Determine the [x, y] coordinate at the center of the cell enclosing the given text.  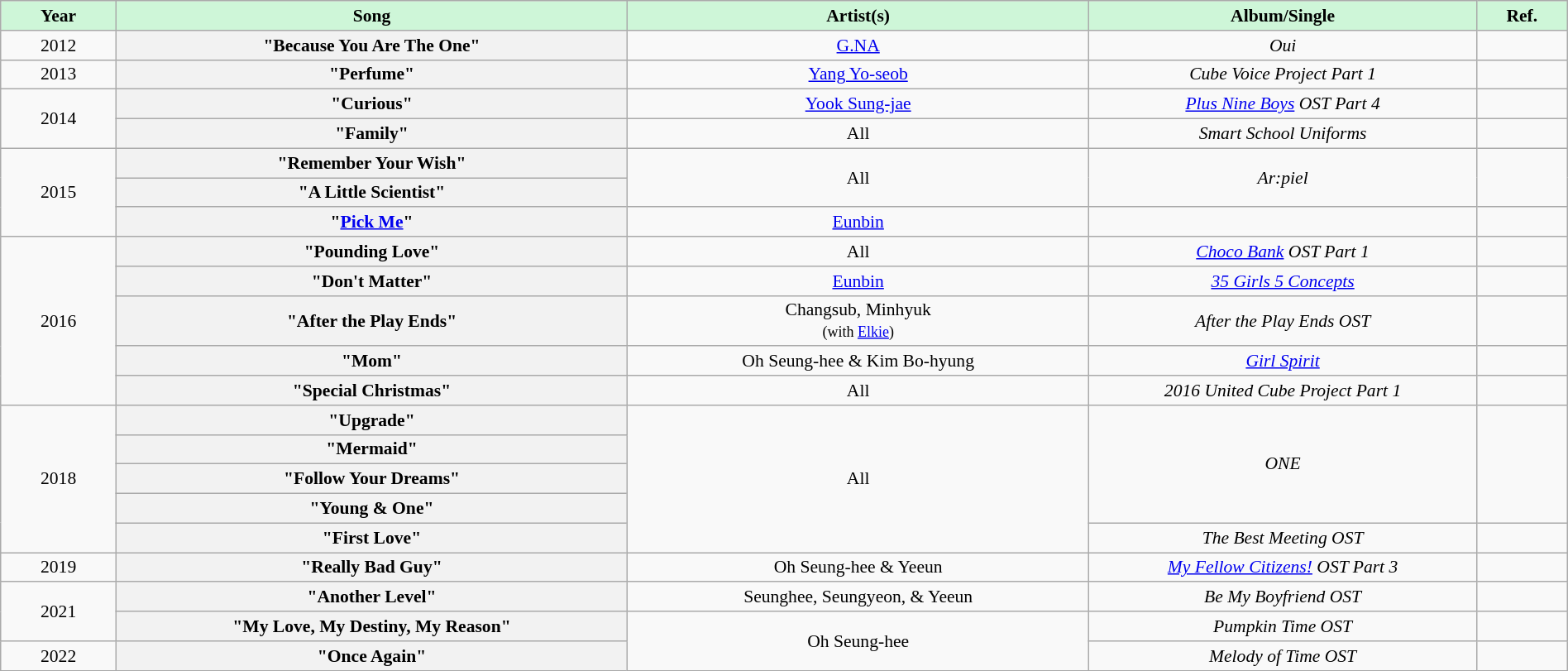
"Special Christmas" [371, 391]
Album/Single [1284, 16]
Oh Seung-hee & Kim Bo-hyung [858, 361]
"Family" [371, 133]
"Remember Your Wish" [371, 163]
"After the Play Ends" [371, 321]
After the Play Ends OST [1284, 321]
Cube Voice Project Part 1 [1284, 74]
Year [59, 16]
2014 [59, 119]
Girl Spirit [1284, 361]
"Really Bad Guy" [371, 568]
My Fellow Citizens! OST Part 3 [1284, 568]
Ref. [1522, 16]
2015 [59, 192]
Oh Seung-hee & Yeeun [858, 568]
"Perfume" [371, 74]
"Curious" [371, 104]
G.NA [858, 45]
"Another Level" [371, 597]
ONE [1284, 463]
"First Love" [371, 538]
2019 [59, 568]
"Mermaid" [371, 449]
35 Girls 5 Concepts [1284, 280]
2016 United Cube Project Part 1 [1284, 391]
Melody of Time OST [1284, 655]
Smart School Uniforms [1284, 133]
Be My Boyfriend OST [1284, 597]
Yang Yo-seob [858, 74]
"Pounding Love" [371, 252]
"Pick Me" [371, 222]
2018 [59, 478]
2012 [59, 45]
"Because You Are The One" [371, 45]
"Follow Your Dreams" [371, 479]
Choco Bank OST Part 1 [1284, 252]
Artist(s) [858, 16]
"Once Again" [371, 655]
2016 [59, 321]
Oh Seung-hee [858, 640]
"Young & One" [371, 508]
2022 [59, 655]
Ar:piel [1284, 177]
Yook Sung-jae [858, 104]
Plus Nine Boys OST Part 4 [1284, 104]
2013 [59, 74]
Song [371, 16]
"Upgrade" [371, 419]
"My Love, My Destiny, My Reason" [371, 626]
2021 [59, 611]
"A Little Scientist" [371, 192]
Changsub, Minhyuk (with Elkie) [858, 321]
"Mom" [371, 361]
Oui [1284, 45]
The Best Meeting OST [1284, 538]
Seunghee, Seungyeon, & Yeeun [858, 597]
"Don't Matter" [371, 280]
Pumpkin Time OST [1284, 626]
